Extract the (X, Y) coordinate from the center of the cell holding the provided text.  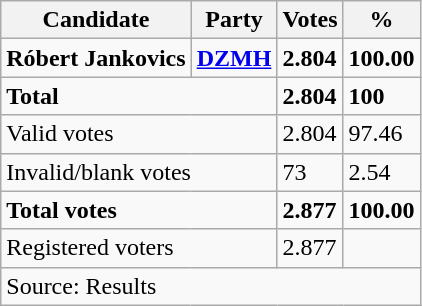
Invalid/blank votes (139, 172)
Total (139, 96)
Róbert Jankovics (96, 58)
97.46 (382, 134)
73 (310, 172)
% (382, 20)
Votes (310, 20)
Registered voters (139, 248)
2.54 (382, 172)
Source: Results (210, 286)
100 (382, 96)
DZMH (234, 58)
Valid votes (139, 134)
Total votes (139, 210)
Candidate (96, 20)
Party (234, 20)
